Search for the cell housing the specified text and yield its (X, Y) center coordinate. 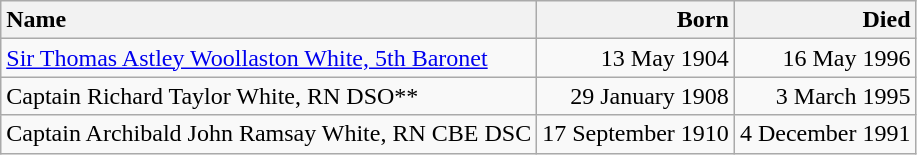
16 May 1996 (825, 58)
Name (269, 20)
4 December 1991 (825, 134)
17 September 1910 (636, 134)
29 January 1908 (636, 96)
3 March 1995 (825, 96)
Captain Richard Taylor White, RN DSO** (269, 96)
Died (825, 20)
13 May 1904 (636, 58)
Captain Archibald John Ramsay White, RN CBE DSC (269, 134)
Sir Thomas Astley Woollaston White, 5th Baronet (269, 58)
Born (636, 20)
